From the cell containing the given text, extract its center point as (X, Y) coordinate. 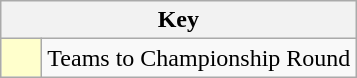
Teams to Championship Round (199, 58)
Key (178, 20)
